Locate the cell with the specified text and output its (X, Y) center coordinate. 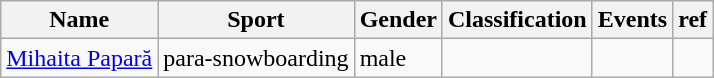
male (398, 58)
Gender (398, 20)
para-snowboarding (256, 58)
Classification (517, 20)
Events (632, 20)
ref (693, 20)
Sport (256, 20)
Mihaita Papară (80, 58)
Name (80, 20)
